Output the (x, y) coordinate of the center of the cell containing the given text.  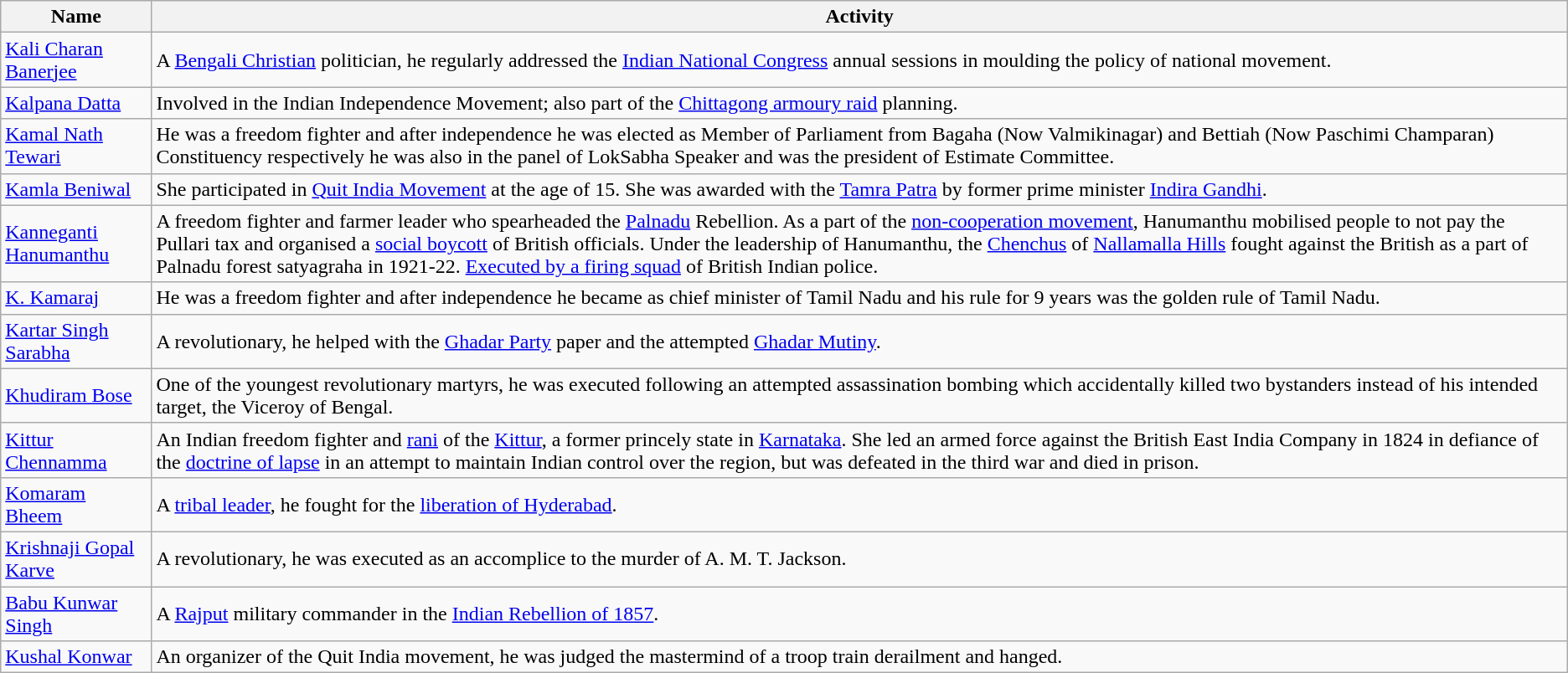
A Rajput military commander in the Indian Rebellion of 1857. (859, 613)
Khudiram Bose (76, 395)
Involved in the Indian Independence Movement; also part of the Chittagong armoury raid planning. (859, 103)
Name (76, 17)
Kanneganti Hanumanthu (76, 244)
Kartar Singh Sarabha (76, 342)
Kalpana Datta (76, 103)
K. Kamaraj (76, 298)
Kittur Chennamma (76, 450)
An organizer of the Quit India movement, he was judged the mastermind of a troop train derailment and hanged. (859, 657)
A Bengali Christian politician, he regularly addressed the Indian National Congress annual sessions in moulding the policy of national movement. (859, 60)
Kamla Beniwal (76, 189)
Krishnaji Gopal Karve (76, 559)
She participated in Quit India Movement at the age of 15. She was awarded with the Tamra Patra by former prime minister Indira Gandhi. (859, 189)
Kali Charan Banerjee (76, 60)
Activity (859, 17)
A revolutionary, he was executed as an accomplice to the murder of A. M. T. Jackson. (859, 559)
He was a freedom fighter and after independence he became as chief minister of Tamil Nadu and his rule for 9 years was the golden rule of Tamil Nadu. (859, 298)
Komaram Bheem (76, 504)
A revolutionary, he helped with the Ghadar Party paper and the attempted Ghadar Mutiny. (859, 342)
Kushal Konwar (76, 657)
Babu Kunwar Singh (76, 613)
A tribal leader, he fought for the liberation of Hyderabad. (859, 504)
Kamal Nath Tewari (76, 146)
